Find where the given text appears and provide that cell's center as [x, y] coordinate. 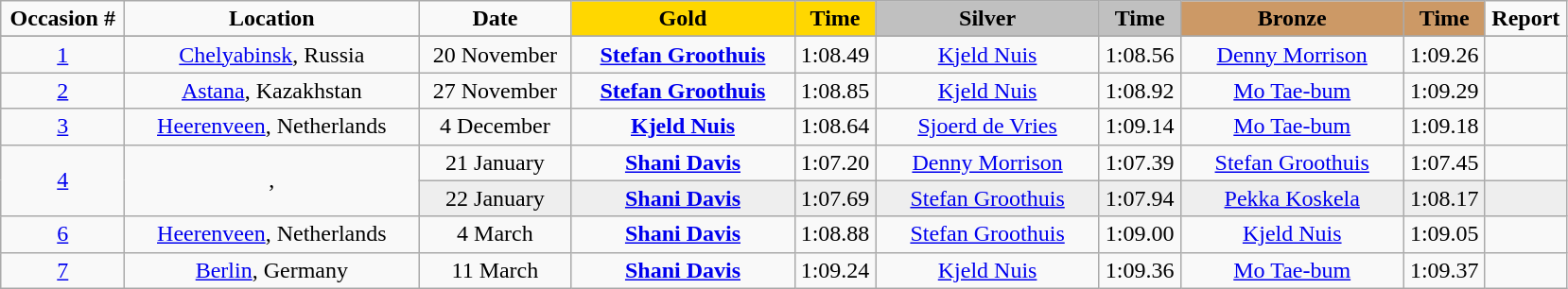
1:08.88 [835, 234]
1:09.05 [1444, 234]
1:07.69 [835, 198]
22 January [496, 198]
27 November [496, 91]
11 March [496, 270]
1:07.45 [1444, 162]
1:08.64 [835, 127]
Report [1525, 19]
1:08.92 [1140, 91]
1:07.94 [1140, 198]
Chelyabinsk, Russia [272, 55]
1:08.17 [1444, 198]
1:09.37 [1444, 270]
Bronze [1292, 19]
Location [272, 19]
Sjoerd de Vries [987, 127]
4 [62, 180]
1:09.00 [1140, 234]
1:08.85 [835, 91]
1:09.36 [1140, 270]
1:08.56 [1140, 55]
Pekka Koskela [1292, 198]
Gold [683, 19]
1:09.24 [835, 270]
1:08.49 [835, 55]
Occasion # [62, 19]
Berlin, Germany [272, 270]
Astana, Kazakhstan [272, 91]
1 [62, 55]
1:07.39 [1140, 162]
20 November [496, 55]
2 [62, 91]
4 March [496, 234]
Date [496, 19]
, [272, 180]
1:09.26 [1444, 55]
1:09.14 [1140, 127]
7 [62, 270]
21 January [496, 162]
1:09.29 [1444, 91]
Silver [987, 19]
1:07.20 [835, 162]
3 [62, 127]
6 [62, 234]
1:09.18 [1444, 127]
4 December [496, 127]
